Find where the given text appears and provide that cell's center as (X, Y) coordinate. 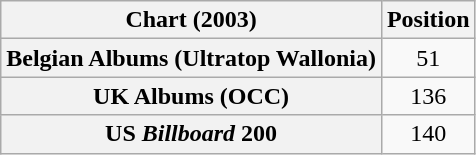
51 (428, 58)
US Billboard 200 (192, 134)
UK Albums (OCC) (192, 96)
Chart (2003) (192, 20)
Position (428, 20)
136 (428, 96)
Belgian Albums (Ultratop Wallonia) (192, 58)
140 (428, 134)
